From the cell containing the given text, extract its center point as [x, y] coordinate. 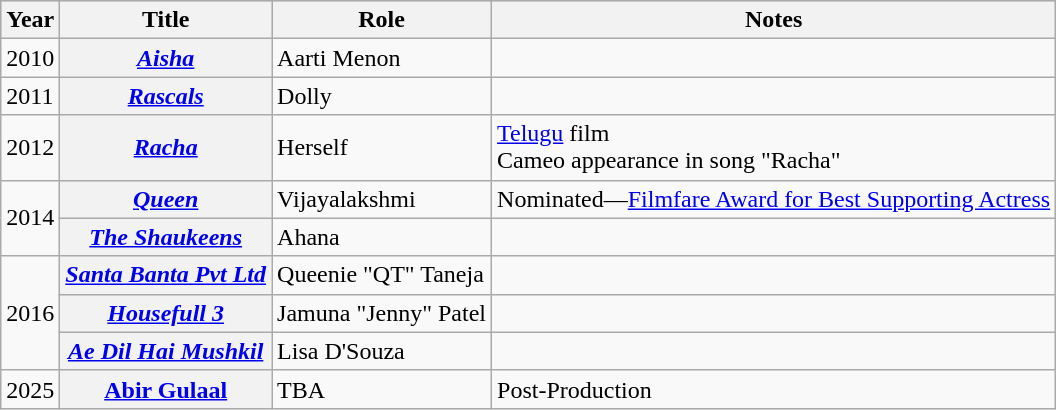
Post-Production [774, 389]
Racha [166, 148]
Queen [166, 199]
Housefull 3 [166, 313]
2010 [30, 58]
Herself [382, 148]
Role [382, 20]
Jamuna "Jenny" Patel [382, 313]
Dolly [382, 96]
Aarti Menon [382, 58]
Santa Banta Pvt Ltd [166, 275]
Nominated—Filmfare Award for Best Supporting Actress [774, 199]
Queenie "QT" Taneja [382, 275]
2016 [30, 313]
Telugu filmCameo appearance in song "Racha" [774, 148]
Title [166, 20]
2011 [30, 96]
Notes [774, 20]
Ahana [382, 237]
Lisa D'Souza [382, 351]
Abir Gulaal [166, 389]
Vijayalakshmi [382, 199]
TBA [382, 389]
2025 [30, 389]
Ae Dil Hai Mushkil [166, 351]
Rascals [166, 96]
The Shaukeens [166, 237]
2012 [30, 148]
Year [30, 20]
Aisha [166, 58]
2014 [30, 218]
